Capture the cell that displays the provided text and extract its [X, Y] central coordinate. 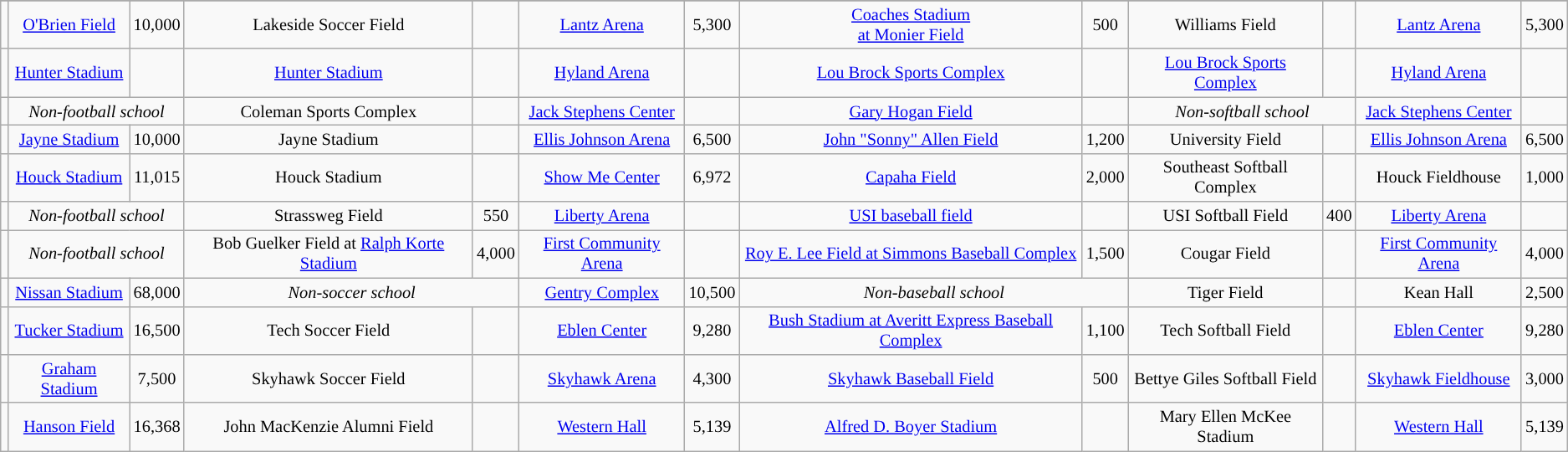
Strassweg Field [328, 216]
Tech Soccer Field [328, 331]
Graham Stadium [69, 378]
Gary Hogan Field [911, 111]
Houck Fieldhouse [1438, 177]
John "Sonny" Allen Field [911, 139]
400 [1339, 216]
Tucker Stadium [69, 331]
1,000 [1545, 177]
7,500 [157, 378]
Nissan Stadium [69, 292]
Coleman Sports Complex [328, 111]
Tech Softball Field [1225, 331]
Show Me Center [602, 177]
Alfred D. Boyer Stadium [911, 427]
16,368 [157, 427]
68,000 [157, 292]
Mary Ellen McKee Stadium [1225, 427]
1,200 [1106, 139]
1,500 [1106, 254]
6,972 [712, 177]
2,000 [1106, 177]
10,500 [712, 292]
Non-baseball school [933, 292]
Skyhawk Fieldhouse [1438, 378]
Non-soccer school [351, 292]
Capaha Field [911, 177]
Hanson Field [69, 427]
Gentry Complex [602, 292]
4,300 [712, 378]
Tiger Field [1225, 292]
Bob Guelker Field at Ralph Korte Stadium [328, 254]
Bush Stadium at Averitt Express Baseball Complex [911, 331]
Skyhawk Soccer Field [328, 378]
Skyhawk Baseball Field [911, 378]
16,500 [157, 331]
2,500 [1545, 292]
Skyhawk Arena [602, 378]
Bettye Giles Softball Field [1225, 378]
Southeast Softball Complex [1225, 177]
1,100 [1106, 331]
USI Softball Field [1225, 216]
Cougar Field [1225, 254]
3,000 [1545, 378]
Lakeside Soccer Field [328, 24]
550 [496, 216]
Kean Hall [1438, 292]
Non-softball school [1242, 111]
Williams Field [1225, 24]
USI baseball field [911, 216]
O'Brien Field [69, 24]
University Field [1225, 139]
John MacKenzie Alumni Field [328, 427]
Roy E. Lee Field at Simmons Baseball Complex [911, 254]
11,015 [157, 177]
Coaches Stadiumat Monier Field [911, 24]
